Pinpoint the cell where the given text exists, returning its [x, y] midpoint coordinate. 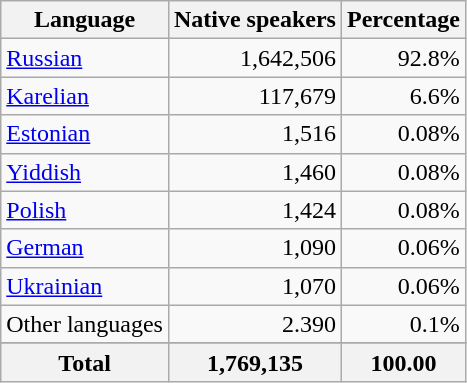
1,424 [254, 210]
Language [85, 20]
100.00 [403, 362]
0.1% [403, 324]
1,642,506 [254, 58]
6.6% [403, 96]
Estonian [85, 134]
1,090 [254, 248]
Total [85, 362]
92.8% [403, 58]
German [85, 248]
117,679 [254, 96]
Native speakers [254, 20]
Other languages [85, 324]
2.390 [254, 324]
Yiddish [85, 172]
1,516 [254, 134]
Ukrainian [85, 286]
Polish [85, 210]
Karelian [85, 96]
1,460 [254, 172]
Russian [85, 58]
Percentage [403, 20]
1,769,135 [254, 362]
1,070 [254, 286]
